For the text-containing cell, return its midpoint in [x, y] coordinate format. 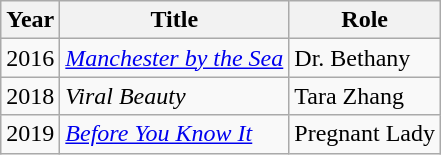
Dr. Bethany [365, 58]
Before You Know It [174, 134]
Pregnant Lady [365, 134]
Role [365, 20]
Title [174, 20]
2019 [30, 134]
2016 [30, 58]
Manchester by the Sea [174, 58]
Year [30, 20]
Viral Beauty [174, 96]
2018 [30, 96]
Tara Zhang [365, 96]
